Scan for the cell matching the given text and deliver its (X, Y) coordinate at center. 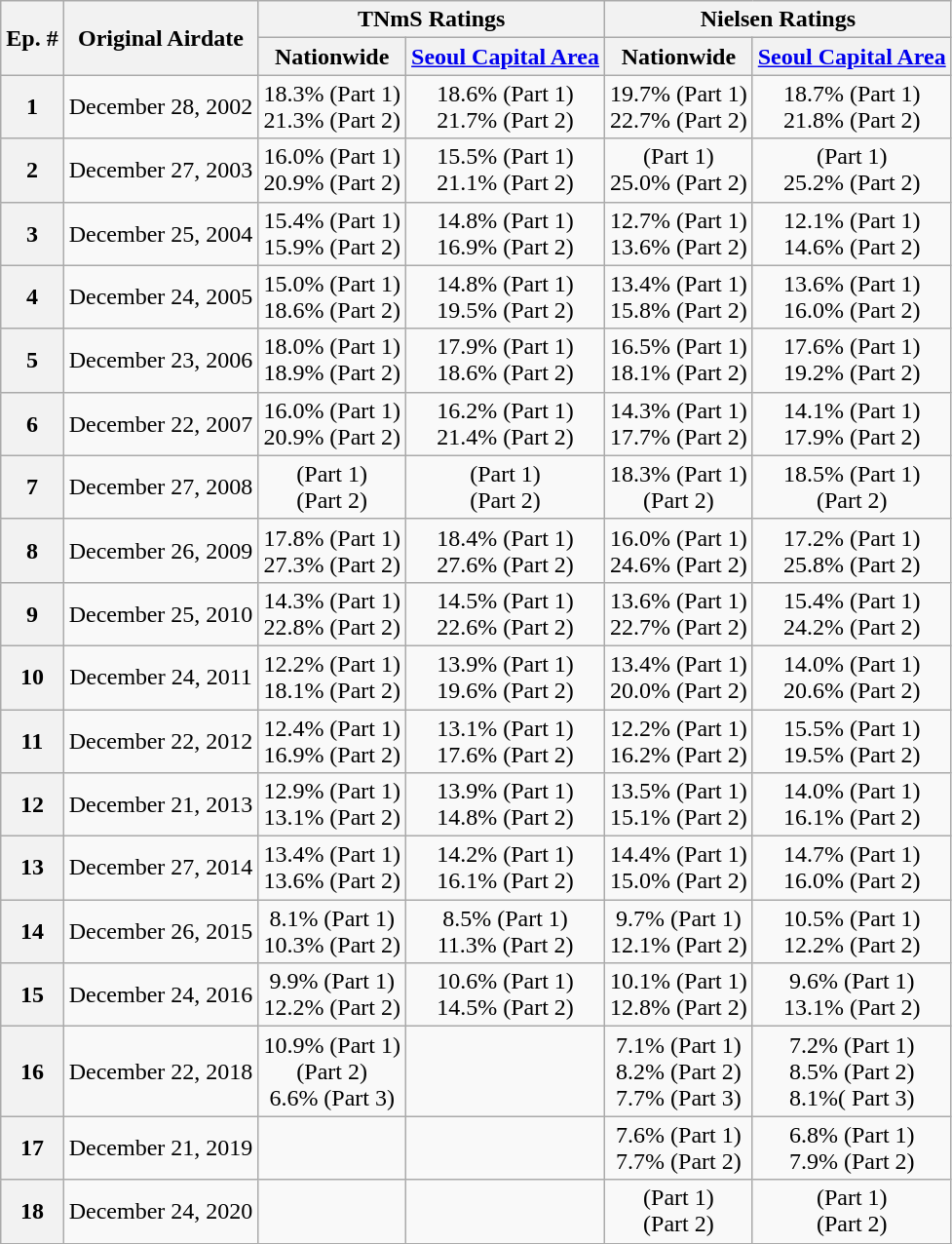
(Part 1)25.0% (Part 2) (679, 170)
14.8% (Part 1)16.9% (Part 2) (506, 234)
9.6% (Part 1)13.1% (Part 2) (852, 994)
7.1% (Part 1)8.2% (Part 2)7.7% (Part 3) (679, 1071)
18.7% (Part 1)21.8% (Part 2) (852, 107)
December 27, 2003 (161, 170)
16.5% (Part 1)18.1% (Part 2) (679, 361)
December 24, 2020 (161, 1211)
15.5% (Part 1)21.1% (Part 2) (506, 170)
December 27, 2008 (161, 487)
13.5% (Part 1)15.1% (Part 2) (679, 805)
9.9% (Part 1)12.2% (Part 2) (332, 994)
December 23, 2006 (161, 361)
7.2% (Part 1)8.5% (Part 2)8.1%( Part 3) (852, 1071)
TNmS Ratings (432, 19)
12.4% (Part 1)16.9% (Part 2) (332, 741)
13.6% (Part 1)16.0% (Part 2) (852, 296)
December 28, 2002 (161, 107)
14.0% (Part 1)20.6% (Part 2) (852, 677)
7 (32, 487)
14.3% (Part 1)22.8% (Part 2) (332, 614)
12.9% (Part 1)13.1% (Part 2) (332, 805)
9 (32, 614)
Original Airdate (161, 38)
12.7% (Part 1)13.6% (Part 2) (679, 234)
8.5% (Part 1)11.3% (Part 2) (506, 932)
3 (32, 234)
14.1% (Part 1)17.9% (Part 2) (852, 423)
18.4% (Part 1)27.6% (Part 2) (506, 550)
December 25, 2010 (161, 614)
10 (32, 677)
December 25, 2004 (161, 234)
18.3% (Part 1)21.3% (Part 2) (332, 107)
13.9% (Part 1)19.6% (Part 2) (506, 677)
14.5% (Part 1)22.6% (Part 2) (506, 614)
12.2% (Part 1)16.2% (Part 2) (679, 741)
December 21, 2013 (161, 805)
15.5% (Part 1)19.5% (Part 2) (852, 741)
15 (32, 994)
7.6% (Part 1)7.7% (Part 2) (679, 1148)
10.5% (Part 1)12.2% (Part 2) (852, 932)
16.2% (Part 1)21.4% (Part 2) (506, 423)
December 22, 2012 (161, 741)
(Part 1)25.2% (Part 2) (852, 170)
10.9% (Part 1) (Part 2)6.6% (Part 3) (332, 1071)
13.4% (Part 1)15.8% (Part 2) (679, 296)
8.1% (Part 1)10.3% (Part 2) (332, 932)
15.0% (Part 1)18.6% (Part 2) (332, 296)
December 22, 2007 (161, 423)
17 (32, 1148)
14.3% (Part 1)17.7% (Part 2) (679, 423)
12.2% (Part 1)18.1% (Part 2) (332, 677)
18.5% (Part 1) (Part 2) (852, 487)
December 24, 2016 (161, 994)
10.6% (Part 1)14.5% (Part 2) (506, 994)
6.8% (Part 1)7.9% (Part 2) (852, 1148)
13 (32, 868)
17.8% (Part 1)27.3% (Part 2) (332, 550)
13.4% (Part 1)13.6% (Part 2) (332, 868)
6 (32, 423)
December 24, 2005 (161, 296)
17.2% (Part 1)25.8% (Part 2) (852, 550)
13.9% (Part 1)14.8% (Part 2) (506, 805)
December 26, 2009 (161, 550)
1 (32, 107)
11 (32, 741)
2 (32, 170)
December 24, 2011 (161, 677)
December 22, 2018 (161, 1071)
8 (32, 550)
14.0% (Part 1)16.1% (Part 2) (852, 805)
13.1% (Part 1)17.6% (Part 2) (506, 741)
12 (32, 805)
13.4% (Part 1)20.0% (Part 2) (679, 677)
December 27, 2014 (161, 868)
December 21, 2019 (161, 1148)
December 26, 2015 (161, 932)
15.4% (Part 1)24.2% (Part 2) (852, 614)
4 (32, 296)
18.0% (Part 1)18.9% (Part 2) (332, 361)
9.7% (Part 1)12.1% (Part 2) (679, 932)
14.7% (Part 1)16.0% (Part 2) (852, 868)
14.8% (Part 1)19.5% (Part 2) (506, 296)
17.6% (Part 1)19.2% (Part 2) (852, 361)
13.6% (Part 1)22.7% (Part 2) (679, 614)
18.3% (Part 1) (Part 2) (679, 487)
18.6% (Part 1)21.7% (Part 2) (506, 107)
12.1% (Part 1)14.6% (Part 2) (852, 234)
5 (32, 361)
17.9% (Part 1)18.6% (Part 2) (506, 361)
10.1% (Part 1)12.8% (Part 2) (679, 994)
19.7% (Part 1)22.7% (Part 2) (679, 107)
Ep. # (32, 38)
18 (32, 1211)
14.2% (Part 1)16.1% (Part 2) (506, 868)
Nielsen Ratings (779, 19)
16.0% (Part 1)24.6% (Part 2) (679, 550)
16 (32, 1071)
15.4% (Part 1)15.9% (Part 2) (332, 234)
14.4% (Part 1)15.0% (Part 2) (679, 868)
14 (32, 932)
